For the text-containing cell, return its midpoint in [x, y] coordinate format. 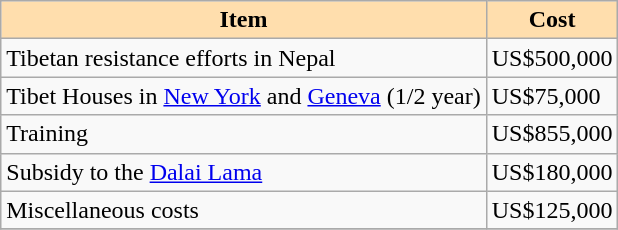
Miscellaneous costs [244, 210]
Item [244, 20]
Cost [552, 20]
US$855,000 [552, 134]
Subsidy to the Dalai Lama [244, 172]
US$180,000 [552, 172]
Tibetan resistance efforts in Nepal [244, 58]
US$75,000 [552, 96]
Tibet Houses in New York and Geneva (1/2 year) [244, 96]
US$500,000 [552, 58]
US$125,000 [552, 210]
Training [244, 134]
